Determine the [x, y] coordinate at the center of the cell enclosing the given text.  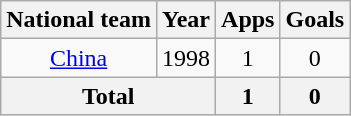
1998 [186, 58]
Total [108, 96]
National team [79, 20]
Goals [315, 20]
Apps [248, 20]
China [79, 58]
Year [186, 20]
